From the cell containing the given text, extract its center point as (x, y) coordinate. 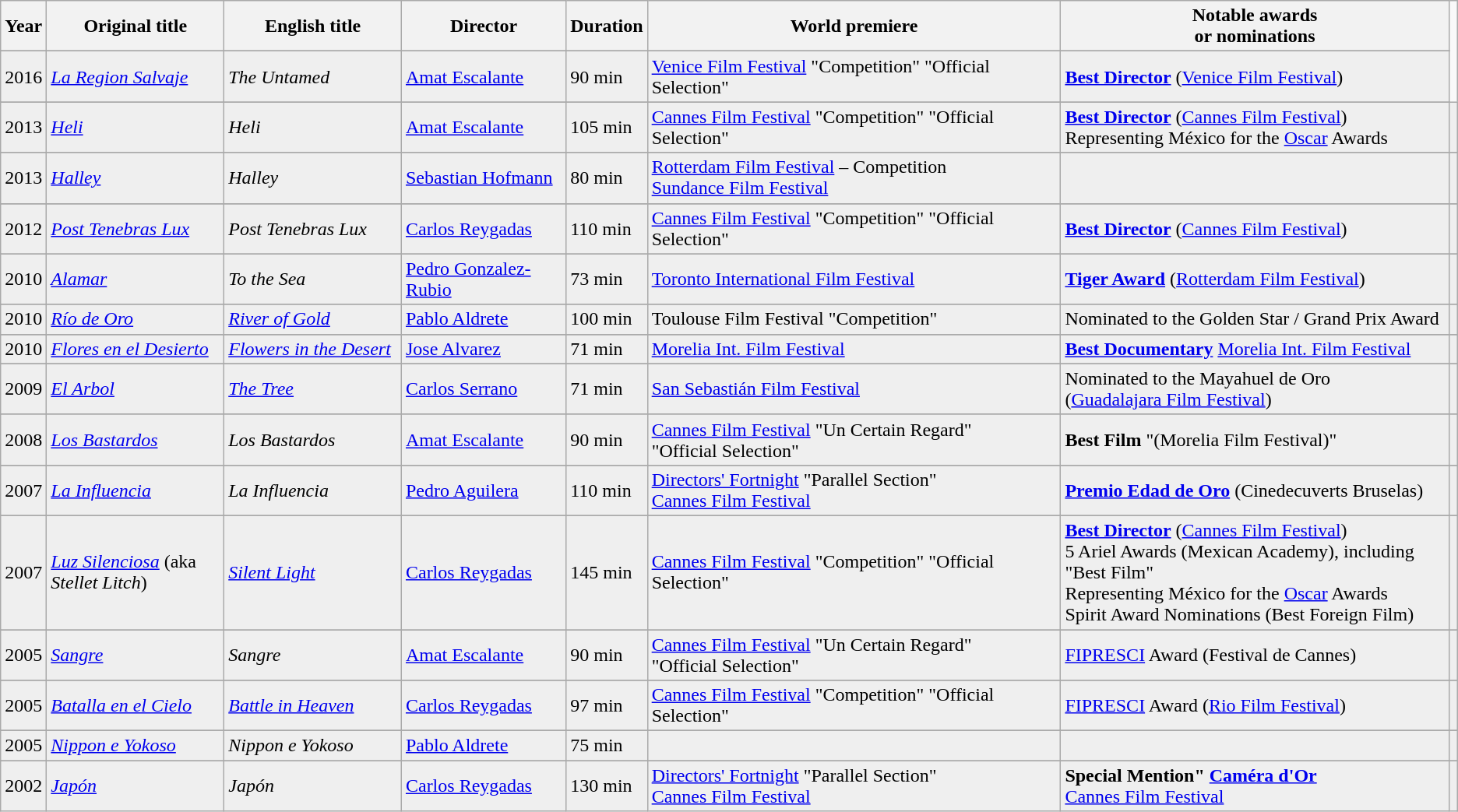
Río de Oro (136, 319)
The Untamed (313, 76)
Toronto International Film Festival (854, 279)
73 min (607, 279)
80 min (607, 178)
Carlos Serrano (483, 389)
Batalla en el Cielo (136, 705)
75 min (607, 746)
San Sebastián Film Festival (854, 389)
2012 (23, 229)
Venice Film Festival "Competition" "Official Selection" (854, 76)
Luz Silenciosa (aka Stellet Litch) (136, 572)
145 min (607, 572)
Best Director (Cannes Film Festival) (1255, 229)
Nominated to the Mayahuel de Oro (Guadalajara Film Festival) (1255, 389)
Morelia Int. Film Festival (854, 349)
Flores en el Desierto (136, 349)
To the Sea (313, 279)
Duration (607, 26)
2016 (23, 76)
Battle in Heaven (313, 705)
FIPRESCI Award (Rio Film Festival) (1255, 705)
Year (23, 26)
105 min (607, 128)
Toulouse Film Festival "Competition" (854, 319)
The Tree (313, 389)
Nominated to the Golden Star / Grand Prix Award (1255, 319)
2008 (23, 439)
Best Director (Cannes Film Festival) Representing México for the Oscar Awards (1255, 128)
Flowers in the Desert (313, 349)
Sebastian Hofmann (483, 178)
130 min (607, 786)
El Arbol (136, 389)
FIPRESCI Award (Festival de Cannes) (1255, 654)
100 min (607, 319)
Pedro Aguilera (483, 490)
English title (313, 26)
Premio Edad de Oro (Cinedecuverts Bruselas) (1255, 490)
Special Mention" Caméra d'Or Cannes Film Festival (1255, 786)
Original title (136, 26)
Jose Alvarez (483, 349)
River of Gold (313, 319)
Best Director (Venice Film Festival) (1255, 76)
Best Film "(Morelia Film Festival)" (1255, 439)
2009 (23, 389)
2002 (23, 786)
Rotterdam Film Festival – Competition Sundance Film Festival (854, 178)
Alamar (136, 279)
Silent Light (313, 572)
97 min (607, 705)
Best Documentary Morelia Int. Film Festival (1255, 349)
Notable awards or nominations (1255, 26)
World premiere (854, 26)
Pedro Gonzalez-Rubio (483, 279)
La Region Salvaje (136, 76)
Tiger Award (Rotterdam Film Festival) (1255, 279)
Director (483, 26)
